Determine the (X, Y) coordinate at the center of the cell enclosing the given text.  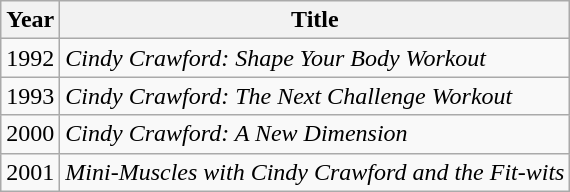
Cindy Crawford: A New Dimension (315, 134)
1992 (30, 58)
2001 (30, 172)
Title (315, 20)
2000 (30, 134)
Cindy Crawford: The Next Challenge Workout (315, 96)
1993 (30, 96)
Cindy Crawford: Shape Your Body Workout (315, 58)
Mini-Muscles with Cindy Crawford and the Fit-wits (315, 172)
Year (30, 20)
